Extract the [X, Y] coordinate from the center of the cell holding the provided text.  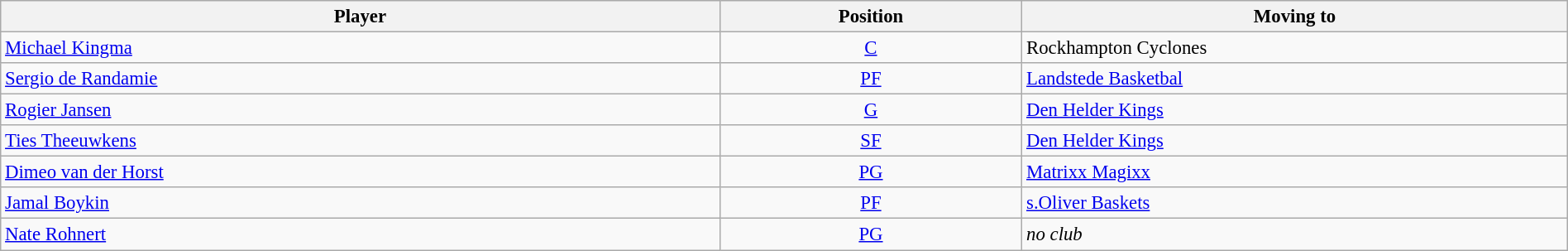
Rockhampton Cyclones [1295, 48]
Moving to [1295, 17]
Matrixx Magixx [1295, 172]
Ties Theeuwkens [361, 141]
Nate Rohnert [361, 234]
no club [1295, 234]
s.Oliver Baskets [1295, 203]
Position [871, 17]
Rogier Jansen [361, 110]
SF [871, 141]
Player [361, 17]
C [871, 48]
G [871, 110]
Jamal Boykin [361, 203]
Landstede Basketbal [1295, 79]
Michael Kingma [361, 48]
Sergio de Randamie [361, 79]
Dimeo van der Horst [361, 172]
